Pinpoint the cell where the given text exists, returning its (X, Y) midpoint coordinate. 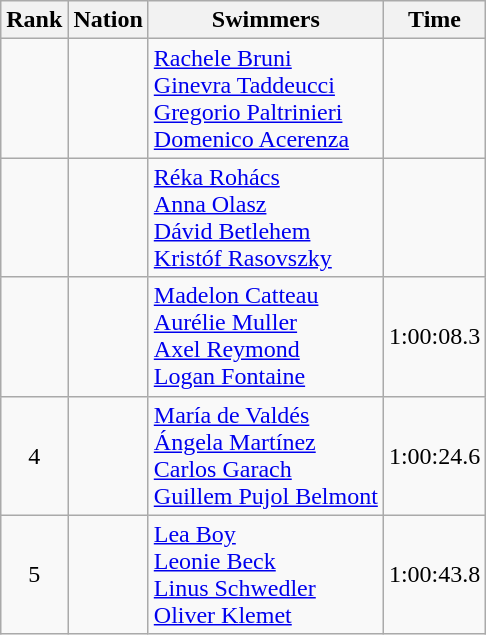
Nation (108, 20)
1:00:08.3 (434, 336)
Swimmers (266, 20)
Rank (34, 20)
Lea Boy Leonie BeckLinus SchwedlerOliver Klemet (266, 574)
4 (34, 456)
Rachele Bruni Ginevra TaddeucciGregorio Paltrinieri Domenico Acerenza (266, 98)
María de ValdésÁngela Martínez Carlos GarachGuillem Pujol Belmont (266, 456)
Madelon Catteau Aurélie MullerAxel ReymondLogan Fontaine (266, 336)
Time (434, 20)
Réka RohácsAnna OlaszDávid Betlehem Kristóf Rasovszky (266, 218)
1:00:43.8 (434, 574)
5 (34, 574)
1:00:24.6 (434, 456)
